Provide the (x, y) coordinate of the cell's center where the given text is located.  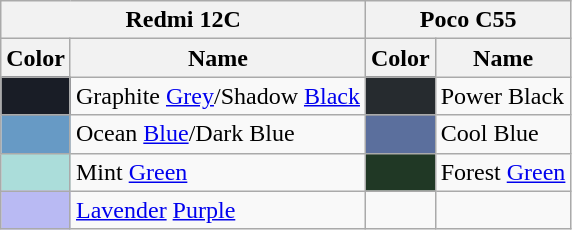
Lavender Purple (218, 210)
Power Black (503, 96)
Redmi 12C (184, 20)
Mint Green (218, 172)
Cool Blue (503, 134)
Poco C55 (468, 20)
Ocean Blue/Dark Blue (218, 134)
Graphite Grey/Shadow Black (218, 96)
Forest Green (503, 172)
